Provide the (x, y) coordinate of the cell's center where the given text is located.  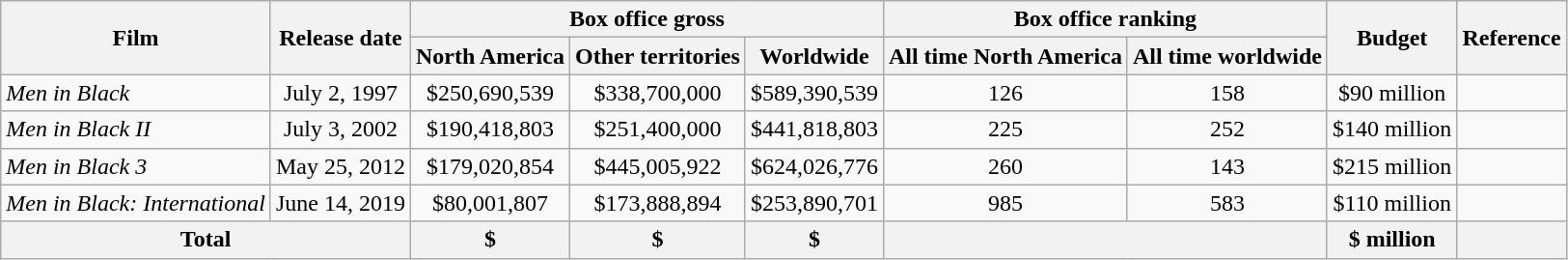
583 (1227, 203)
Total (206, 240)
$ million (1391, 240)
143 (1227, 166)
Reference (1511, 38)
July 2, 1997 (340, 93)
$441,818,803 (814, 130)
Budget (1391, 38)
$338,700,000 (657, 93)
$445,005,922 (657, 166)
126 (1005, 93)
Box office gross (646, 19)
$250,690,539 (490, 93)
252 (1227, 130)
$90 million (1391, 93)
Release date (340, 38)
260 (1005, 166)
$190,418,803 (490, 130)
$110 million (1391, 203)
$215 million (1391, 166)
All time worldwide (1227, 56)
Other territories (657, 56)
985 (1005, 203)
June 14, 2019 (340, 203)
Film (136, 38)
Men in Black II (136, 130)
$173,888,894 (657, 203)
$624,026,776 (814, 166)
158 (1227, 93)
$80,001,807 (490, 203)
Men in Black 3 (136, 166)
$140 million (1391, 130)
May 25, 2012 (340, 166)
Men in Black (136, 93)
All time North America (1005, 56)
$179,020,854 (490, 166)
$253,890,701 (814, 203)
225 (1005, 130)
North America (490, 56)
Men in Black: International (136, 203)
$589,390,539 (814, 93)
July 3, 2002 (340, 130)
$251,400,000 (657, 130)
Box office ranking (1105, 19)
Worldwide (814, 56)
